Extract the (X, Y) coordinate from the center of the cell holding the provided text.  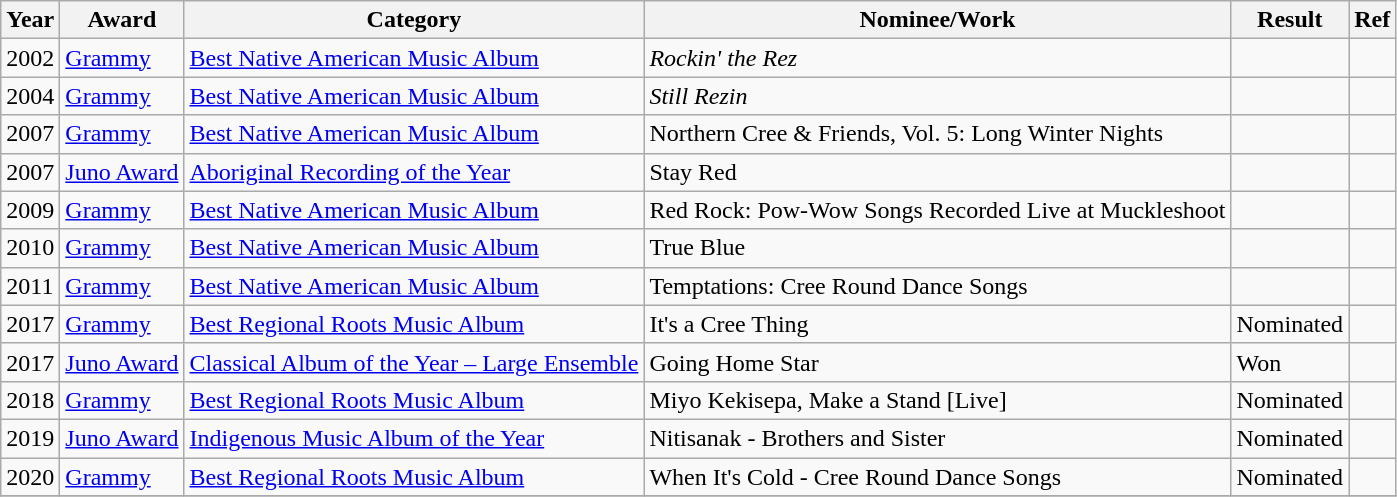
2020 (30, 477)
Nominee/Work (938, 20)
2019 (30, 438)
Award (122, 20)
Indigenous Music Album of the Year (414, 438)
2009 (30, 210)
2002 (30, 58)
Northern Cree & Friends, Vol. 5: Long Winter Nights (938, 134)
It's a Cree Thing (938, 324)
Year (30, 20)
Category (414, 20)
Ref (1372, 20)
Result (1290, 20)
Going Home Star (938, 362)
2011 (30, 286)
Won (1290, 362)
2010 (30, 248)
Rockin' the Rez (938, 58)
Stay Red (938, 172)
Temptations: Cree Round Dance Songs (938, 286)
Miyo Kekisepa, Make a Stand [Live] (938, 400)
Still Rezin (938, 96)
2004 (30, 96)
Red Rock: Pow-Wow Songs Recorded Live at Muckleshoot (938, 210)
Classical Album of the Year – Large Ensemble (414, 362)
2018 (30, 400)
Nitisanak - Brothers and Sister (938, 438)
True Blue (938, 248)
Aboriginal Recording of the Year (414, 172)
When It's Cold - Cree Round Dance Songs (938, 477)
